Capture the cell that displays the provided text and extract its [X, Y] central coordinate. 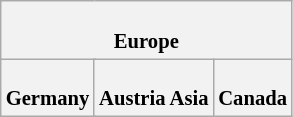
Germany [48, 87]
Austria Asia [154, 87]
Canada [252, 87]
Europe [146, 29]
